Search for the cell housing the specified text and yield its (x, y) center coordinate. 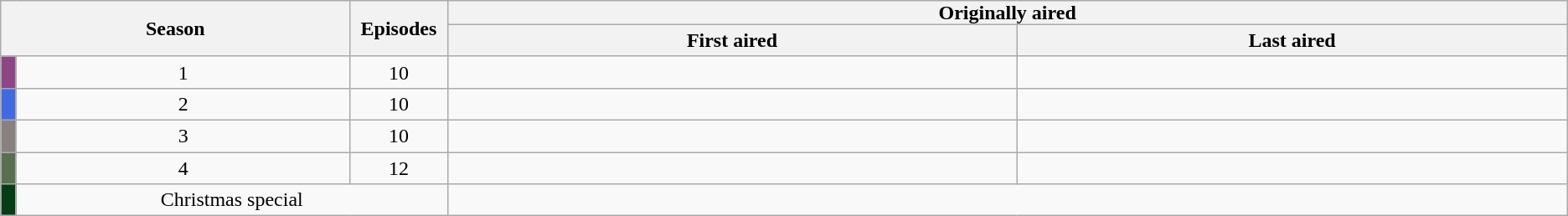
3 (183, 136)
12 (399, 168)
First aired (732, 40)
Originally aired (1007, 13)
2 (183, 104)
1 (183, 72)
Christmas special (231, 200)
Еpisodes (399, 28)
Last aired (1292, 40)
Season (176, 28)
4 (183, 168)
